Determine the [x, y] coordinate at the center of the cell enclosing the given text.  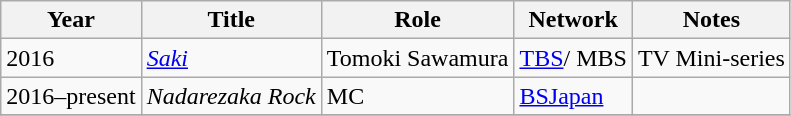
Saki [231, 58]
Notes [711, 20]
MC [418, 96]
Tomoki Sawamura [418, 58]
2016 [71, 58]
BSJapan [573, 96]
TV Mini-series [711, 58]
Network [573, 20]
TBS/ MBS [573, 58]
Role [418, 20]
Title [231, 20]
Year [71, 20]
Nadarezaka Rock [231, 96]
2016–present [71, 96]
